Pinpoint the cell where the given text exists, returning its [x, y] midpoint coordinate. 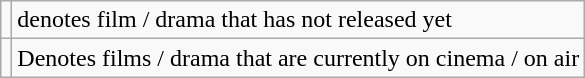
denotes film / drama that has not released yet [298, 20]
Denotes films / drama that are currently on cinema / on air [298, 58]
